Identify which cell holds the provided text, then report its (X, Y) central coordinate. 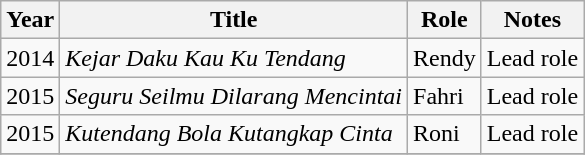
Kutendang Bola Kutangkap Cinta (234, 134)
Rendy (445, 58)
Title (234, 20)
2014 (30, 58)
Notes (532, 20)
Kejar Daku Kau Ku Tendang (234, 58)
Seguru Seilmu Dilarang Mencintai (234, 96)
Role (445, 20)
Roni (445, 134)
Fahri (445, 96)
Year (30, 20)
